Locate the cell with the specified text and output its [X, Y] center coordinate. 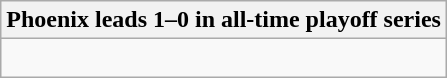
Phoenix leads 1–0 in all-time playoff series [224, 20]
